Identify which cell holds the provided text, then report its [x, y] central coordinate. 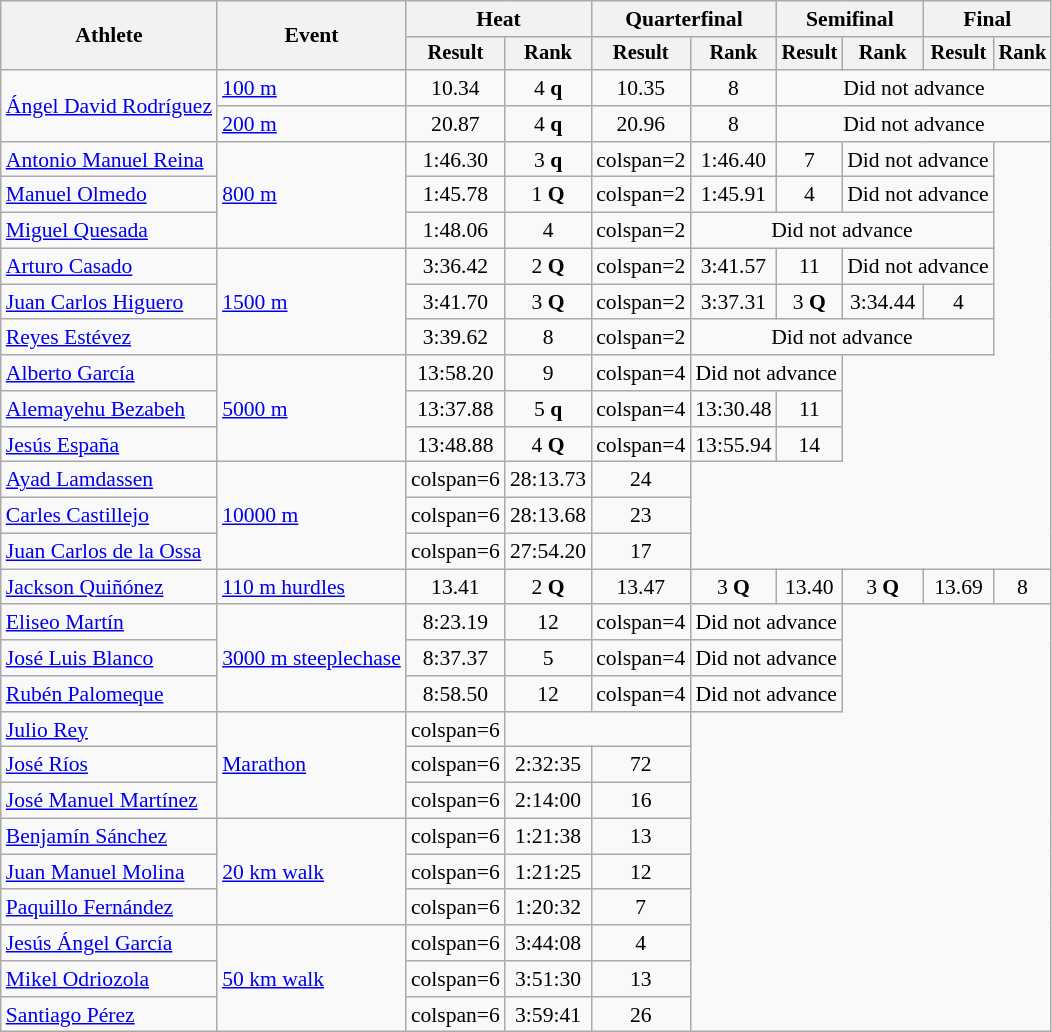
5000 m [312, 408]
Alberto García [109, 373]
Final [987, 19]
13.41 [456, 587]
3:37.31 [733, 302]
José Manuel Martínez [109, 801]
Rubén Palomeque [109, 694]
8:23.19 [456, 623]
Eliseo Martín [109, 623]
20 km walk [312, 872]
Benjamín Sánchez [109, 837]
Jesús España [109, 445]
24 [640, 480]
13:58.20 [456, 373]
3:39.62 [456, 338]
2:32:35 [548, 765]
13.69 [958, 587]
1:46.30 [456, 160]
3000 m steeplechase [312, 658]
8:37.37 [456, 658]
Carles Castillejo [109, 516]
Event [312, 36]
17 [640, 552]
1500 m [312, 302]
2:14:00 [548, 801]
Juan Manuel Molina [109, 872]
Ángel David Rodríguez [109, 106]
Quarterfinal [684, 19]
13:48.88 [456, 445]
3:36.42 [456, 267]
27:54.20 [548, 552]
Ayad Lamdassen [109, 480]
28:13.73 [548, 480]
800 m [312, 196]
3:34.44 [882, 302]
16 [640, 801]
1 Q [548, 195]
10.34 [456, 88]
3:51:30 [548, 979]
3:41.70 [456, 302]
Heat [498, 19]
Miguel Quesada [109, 231]
1:20:32 [548, 908]
3 q [548, 160]
1:21:25 [548, 872]
Arturo Casado [109, 267]
Alemayehu Bezabeh [109, 409]
13:37.88 [456, 409]
Antonio Manuel Reina [109, 160]
100 m [312, 88]
Athlete [109, 36]
3:41.57 [733, 267]
8:58.50 [456, 694]
3:44:08 [548, 943]
Jesús Ángel García [109, 943]
Jackson Quiñónez [109, 587]
9 [548, 373]
Juan Carlos de la Ossa [109, 552]
13.47 [640, 587]
1:45.78 [456, 195]
Paquillo Fernández [109, 908]
13:55.94 [733, 445]
10.35 [640, 88]
1:46.40 [733, 160]
72 [640, 765]
Semifinal [850, 19]
1:48.06 [456, 231]
23 [640, 516]
200 m [312, 124]
5 q [548, 409]
1:21:38 [548, 837]
50 km walk [312, 978]
Mikel Odriozola [109, 979]
José Luis Blanco [109, 658]
14 [810, 445]
Juan Carlos Higuero [109, 302]
1:45.91 [733, 195]
Julio Rey [109, 730]
13:30.48 [733, 409]
4 Q [548, 445]
13.40 [810, 587]
5 [548, 658]
Reyes Estévez [109, 338]
110 m hurdles [312, 587]
Manuel Olmedo [109, 195]
José Ríos [109, 765]
28:13.68 [548, 516]
20.96 [640, 124]
Marathon [312, 766]
10000 m [312, 516]
20.87 [456, 124]
